Locate the cell with the specified text and output its (X, Y) center coordinate. 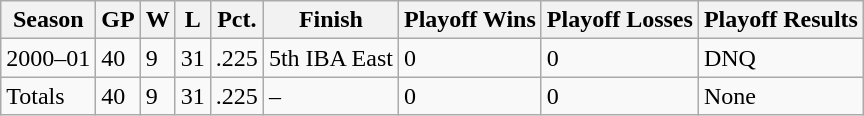
Finish (330, 20)
Playoff Losses (620, 20)
Playoff Results (780, 20)
GP (118, 20)
DNQ (780, 58)
2000–01 (48, 58)
Pct. (236, 20)
W (158, 20)
L (192, 20)
None (780, 96)
– (330, 96)
Season (48, 20)
5th IBA East (330, 58)
Totals (48, 96)
Playoff Wins (470, 20)
